From the cell containing the given text, extract its center point as [X, Y] coordinate. 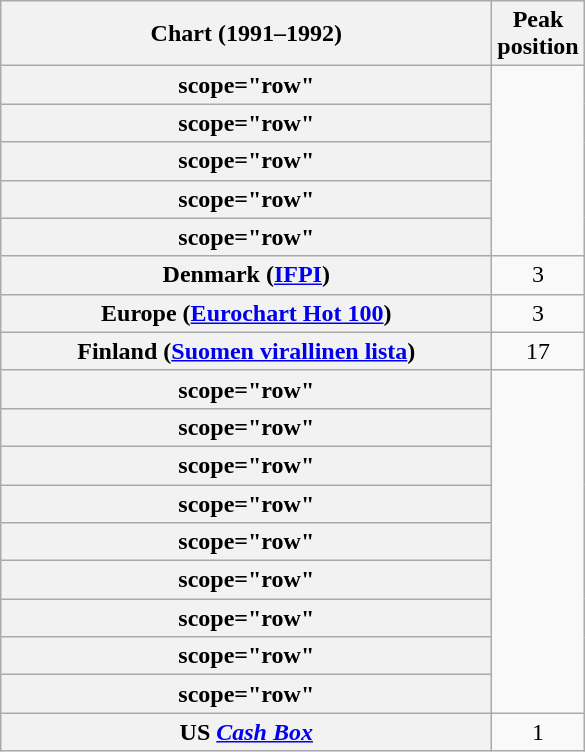
US Cash Box [246, 732]
17 [538, 351]
Peakposition [538, 34]
Denmark (IFPI) [246, 275]
Chart (1991–1992) [246, 34]
1 [538, 732]
Europe (Eurochart Hot 100) [246, 313]
Finland (Suomen virallinen lista) [246, 351]
